Find where the given text appears and provide that cell's center as [X, Y] coordinate. 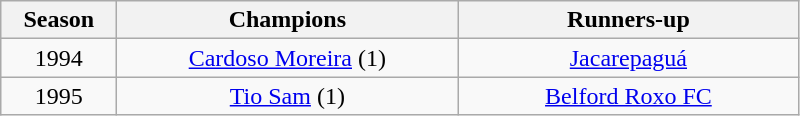
Champions [288, 20]
Jacarepaguá [628, 58]
Belford Roxo FC [628, 96]
Tio Sam (1) [288, 96]
1994 [59, 58]
Season [59, 20]
Cardoso Moreira (1) [288, 58]
Runners-up [628, 20]
1995 [59, 96]
